Identify which cell holds the provided text, then report its (x, y) central coordinate. 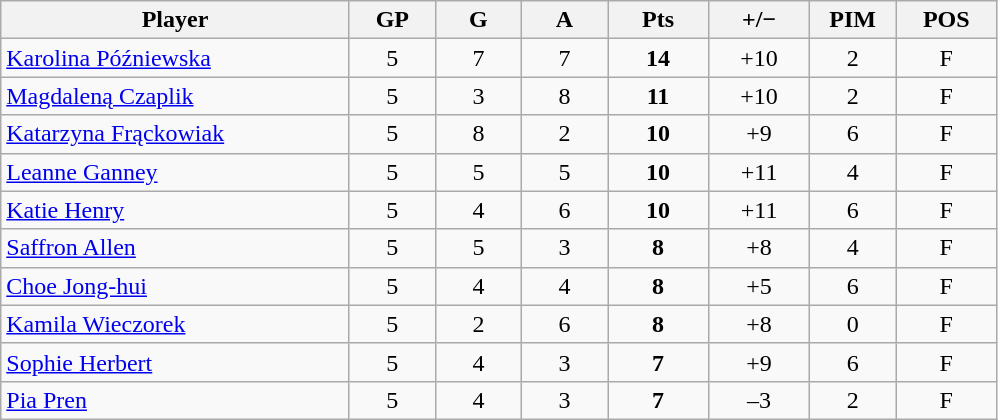
Leanne Ganney (176, 172)
GP (392, 20)
Katie Henry (176, 210)
PIM (853, 20)
Magdaleną Czaplik (176, 96)
G (478, 20)
Pts (658, 20)
Sophie Herbert (176, 362)
11 (658, 96)
Saffron Allen (176, 248)
Player (176, 20)
A (564, 20)
POS (946, 20)
–3 (760, 400)
Kamila Wieczorek (176, 324)
Pia Pren (176, 400)
+5 (760, 286)
Katarzyna Frąckowiak (176, 134)
14 (658, 58)
+/− (760, 20)
Choe Jong-hui (176, 286)
0 (853, 324)
Karolina Późniewska (176, 58)
